Capture the cell that displays the provided text and extract its [X, Y] central coordinate. 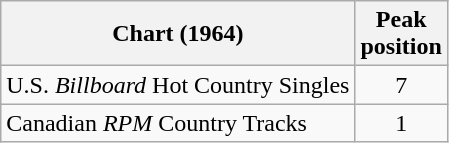
U.S. Billboard Hot Country Singles [178, 85]
1 [401, 123]
7 [401, 85]
Canadian RPM Country Tracks [178, 123]
Chart (1964) [178, 34]
Peakposition [401, 34]
